Detect which cell encompasses the target text, then output its (x, y) center coordinate. 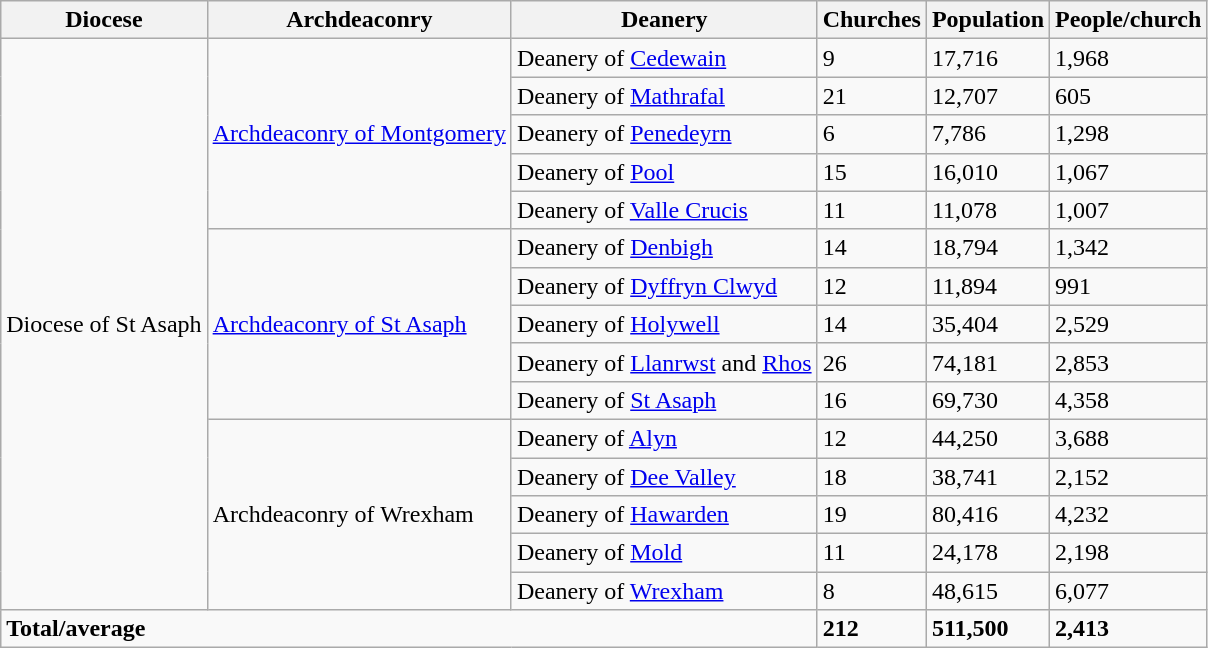
19 (872, 515)
Churches (872, 20)
2,413 (1128, 629)
69,730 (988, 400)
6 (872, 134)
605 (1128, 96)
Deanery of Holywell (664, 324)
48,615 (988, 591)
17,716 (988, 58)
6,077 (1128, 591)
Deanery of Mathrafal (664, 96)
Deanery of Valle Crucis (664, 210)
Deanery of Denbigh (664, 248)
3,688 (1128, 438)
2,152 (1128, 477)
Deanery of Wrexham (664, 591)
212 (872, 629)
9 (872, 58)
16,010 (988, 172)
1,298 (1128, 134)
Archdeaconry of Montgomery (359, 134)
Total/average (409, 629)
Diocese of St Asaph (104, 324)
18,794 (988, 248)
21 (872, 96)
11,078 (988, 210)
80,416 (988, 515)
511,500 (988, 629)
Deanery of Dee Valley (664, 477)
74,181 (988, 362)
Deanery of Cedewain (664, 58)
15 (872, 172)
People/church (1128, 20)
12,707 (988, 96)
44,250 (988, 438)
4,232 (1128, 515)
1,007 (1128, 210)
2,529 (1128, 324)
Deanery of Hawarden (664, 515)
Archdeaconry of St Asaph (359, 324)
24,178 (988, 553)
16 (872, 400)
1,067 (1128, 172)
Deanery of Pool (664, 172)
1,342 (1128, 248)
Archdeaconry (359, 20)
Diocese (104, 20)
Deanery of Llanrwst and Rhos (664, 362)
Deanery (664, 20)
991 (1128, 286)
35,404 (988, 324)
Archdeaconry of Wrexham (359, 514)
2,198 (1128, 553)
4,358 (1128, 400)
Deanery of St Asaph (664, 400)
8 (872, 591)
1,968 (1128, 58)
Deanery of Mold (664, 553)
26 (872, 362)
38,741 (988, 477)
11,894 (988, 286)
2,853 (1128, 362)
18 (872, 477)
Population (988, 20)
Deanery of Penedeyrn (664, 134)
Deanery of Dyffryn Clwyd (664, 286)
Deanery of Alyn (664, 438)
7,786 (988, 134)
